Scan for the cell matching the given text and deliver its (X, Y) coordinate at center. 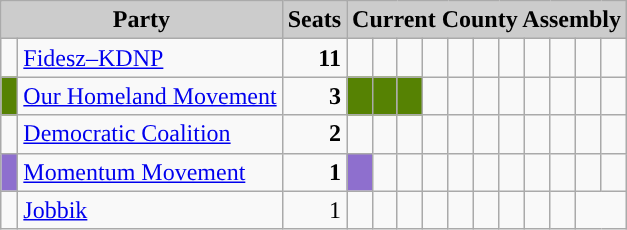
Party (142, 20)
Momentum Movement (150, 172)
Jobbik (150, 210)
Current County Assembly (487, 20)
2 (314, 134)
Fidesz–KDNP (150, 58)
Our Homeland Movement (150, 96)
3 (314, 96)
11 (314, 58)
Democratic Coalition (150, 134)
Seats (314, 20)
